From the cell containing the given text, extract its center point as [X, Y] coordinate. 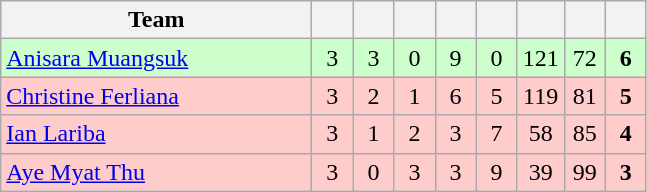
81 [584, 96]
Christine Ferliana [156, 96]
Team [156, 20]
7 [496, 134]
Aye Myat Thu [156, 172]
72 [584, 58]
4 [626, 134]
Ian Lariba [156, 134]
58 [540, 134]
85 [584, 134]
39 [540, 172]
119 [540, 96]
121 [540, 58]
99 [584, 172]
Anisara Muangsuk [156, 58]
